Extract the (X, Y) coordinate from the center of the cell holding the provided text.  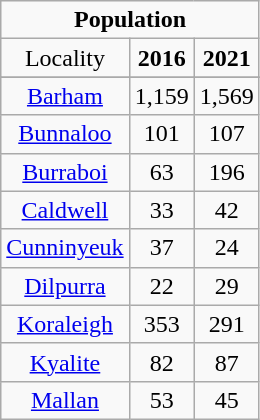
63 (162, 172)
29 (226, 286)
1,159 (162, 96)
45 (226, 400)
291 (226, 324)
Mallan (65, 400)
87 (226, 362)
Caldwell (65, 210)
2021 (226, 58)
2016 (162, 58)
101 (162, 134)
24 (226, 248)
Barham (65, 96)
Koraleigh (65, 324)
Population (130, 20)
Burraboi (65, 172)
Dilpurra (65, 286)
22 (162, 286)
42 (226, 210)
Locality (65, 58)
53 (162, 400)
1,569 (226, 96)
Bunnaloo (65, 134)
107 (226, 134)
196 (226, 172)
33 (162, 210)
Kyalite (65, 362)
Cunninyeuk (65, 248)
353 (162, 324)
37 (162, 248)
82 (162, 362)
